Locate the cell with the specified text and output its [x, y] center coordinate. 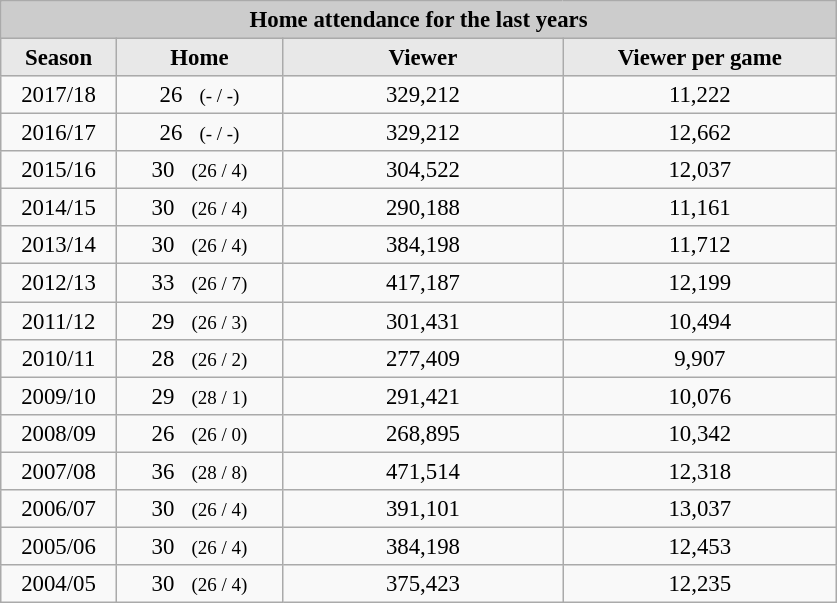
Viewer per game [700, 58]
12,235 [700, 584]
Home [199, 58]
2017/18 [59, 95]
Home attendance for the last years [419, 20]
13,037 [700, 509]
2011/12 [59, 321]
291,421 [424, 396]
277,409 [424, 358]
29 (26 / 3) [199, 321]
11,161 [700, 208]
12,199 [700, 283]
10,494 [700, 321]
2015/16 [59, 170]
2004/05 [59, 584]
417,187 [424, 283]
268,895 [424, 433]
26 (26 / 0) [199, 433]
9,907 [700, 358]
2009/10 [59, 396]
11,712 [700, 245]
290,188 [424, 208]
2012/13 [59, 283]
2006/07 [59, 509]
10,076 [700, 396]
10,342 [700, 433]
2005/06 [59, 546]
12,318 [700, 471]
471,514 [424, 471]
11,222 [700, 95]
12,662 [700, 133]
2008/09 [59, 433]
2007/08 [59, 471]
36 (28 / 8) [199, 471]
304,522 [424, 170]
2010/11 [59, 358]
29 (28 / 1) [199, 396]
33 (26 / 7) [199, 283]
2013/14 [59, 245]
28 (26 / 2) [199, 358]
301,431 [424, 321]
2016/17 [59, 133]
Viewer [424, 58]
391,101 [424, 509]
12,453 [700, 546]
12,037 [700, 170]
2014/15 [59, 208]
375,423 [424, 584]
Season [59, 58]
